Locate the cell with the specified text and output its [X, Y] center coordinate. 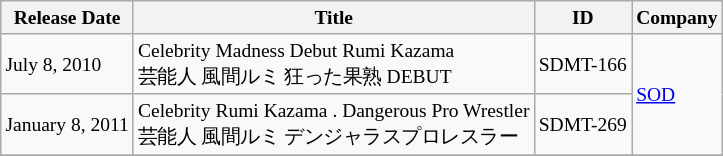
July 8, 2010 [68, 64]
Release Date [68, 18]
Celebrity Rumi Kazama . Dangerous Pro Wrestler芸能人 風間ルミ デンジャラスプロレスラー [334, 124]
January 8, 2011 [68, 124]
ID [582, 18]
Title [334, 18]
Celebrity Madness Debut Rumi Kazama芸能人 風間ルミ 狂った果熟 DEBUT [334, 64]
Company [678, 18]
SDMT-269 [582, 124]
SOD [678, 94]
SDMT-166 [582, 64]
